Return [x, y] of the center of cell containing provided text 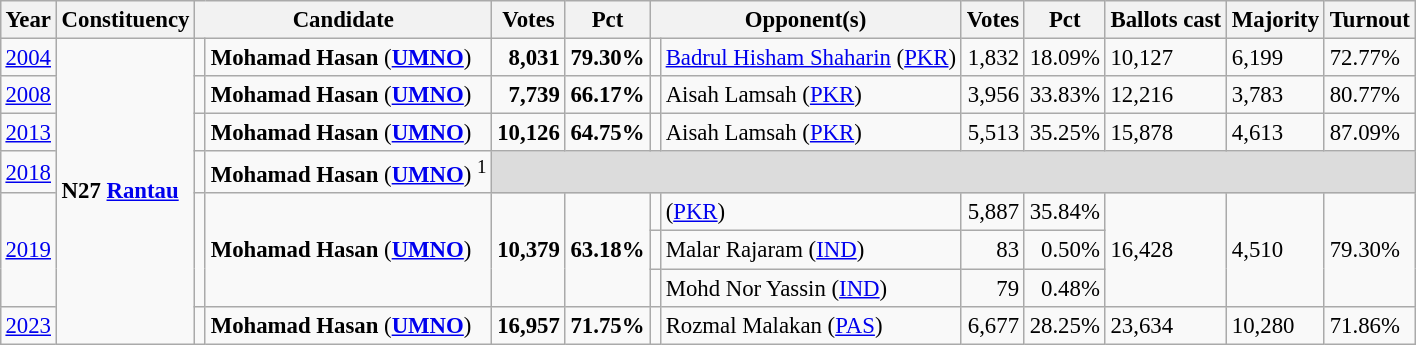
5,513 [992, 133]
Mohamad Hasan (UMNO) 1 [348, 172]
15,878 [1166, 133]
2004 [28, 57]
6,677 [992, 325]
16,957 [528, 325]
80.77% [1370, 95]
Year [28, 20]
1,832 [992, 57]
Malar Rajaram (IND) [810, 250]
7,739 [528, 95]
16,428 [1166, 250]
66.17% [608, 95]
4,613 [1276, 133]
23,634 [1166, 325]
8,031 [528, 57]
2018 [28, 172]
(PKR) [810, 212]
Rozmal Malakan (PAS) [810, 325]
4,510 [1276, 250]
2008 [28, 95]
35.25% [1064, 133]
33.83% [1064, 95]
3,783 [1276, 95]
10,127 [1166, 57]
6,199 [1276, 57]
83 [992, 250]
Badrul Hisham Shaharin (PKR) [810, 57]
Mohd Nor Yassin (IND) [810, 287]
71.75% [608, 325]
Constituency [125, 20]
10,379 [528, 250]
79 [992, 287]
5,887 [992, 212]
64.75% [608, 133]
10,126 [528, 133]
0.50% [1064, 250]
71.86% [1370, 325]
0.48% [1064, 287]
63.18% [608, 250]
10,280 [1276, 325]
72.77% [1370, 57]
87.09% [1370, 133]
35.84% [1064, 212]
2013 [28, 133]
Candidate [344, 20]
Opponent(s) [806, 20]
12,216 [1166, 95]
N27 Rantau [125, 190]
18.09% [1064, 57]
28.25% [1064, 325]
2023 [28, 325]
2019 [28, 250]
3,956 [992, 95]
Ballots cast [1166, 20]
Turnout [1370, 20]
Majority [1276, 20]
